Find where the given text appears and provide that cell's center as (x, y) coordinate. 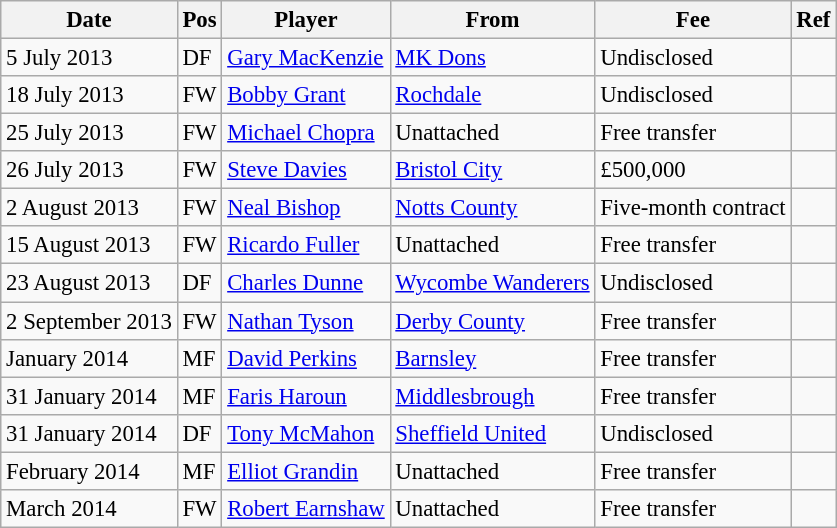
15 August 2013 (89, 245)
David Perkins (306, 358)
Tony McMahon (306, 433)
Pos (200, 20)
March 2014 (89, 509)
Player (306, 20)
Nathan Tyson (306, 321)
Sheffield United (492, 433)
Michael Chopra (306, 133)
Elliot Grandin (306, 471)
2 August 2013 (89, 208)
Bobby Grant (306, 95)
Date (89, 20)
Faris Haroun (306, 396)
Notts County (492, 208)
Wycombe Wanderers (492, 283)
Charles Dunne (306, 283)
From (492, 20)
Steve Davies (306, 170)
£500,000 (693, 170)
18 July 2013 (89, 95)
Barnsley (492, 358)
Ref (814, 20)
Five-month contract (693, 208)
25 July 2013 (89, 133)
February 2014 (89, 471)
5 July 2013 (89, 58)
26 July 2013 (89, 170)
January 2014 (89, 358)
Ricardo Fuller (306, 245)
23 August 2013 (89, 283)
Neal Bishop (306, 208)
Robert Earnshaw (306, 509)
Middlesbrough (492, 396)
Rochdale (492, 95)
MK Dons (492, 58)
Gary MacKenzie (306, 58)
2 September 2013 (89, 321)
Derby County (492, 321)
Fee (693, 20)
Bristol City (492, 170)
